Detect which cell encompasses the target text, then output its [x, y] center coordinate. 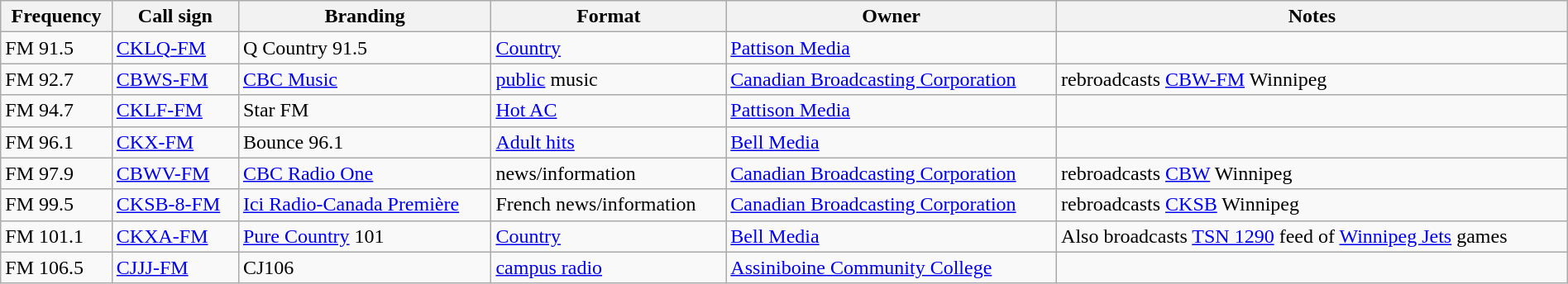
FM 106.5 [56, 267]
CJJJ-FM [175, 267]
CBWS-FM [175, 79]
CJ106 [365, 267]
Owner [892, 17]
Branding [365, 17]
CKXA-FM [175, 236]
Star FM [365, 111]
FM 94.7 [56, 111]
CBC Radio One [365, 173]
FM 92.7 [56, 79]
Notes [1312, 17]
public music [609, 79]
FM 101.1 [56, 236]
rebroadcasts CBW-FM Winnipeg [1312, 79]
Ici Radio-Canada Première [365, 205]
Pure Country 101 [365, 236]
CBWV-FM [175, 173]
CKLQ-FM [175, 48]
Also broadcasts TSN 1290 feed of Winnipeg Jets games [1312, 236]
CKX-FM [175, 142]
Adult hits [609, 142]
CKLF-FM [175, 111]
rebroadcasts CBW Winnipeg [1312, 173]
FM 99.5 [56, 205]
Format [609, 17]
Call sign [175, 17]
CKSB-8-FM [175, 205]
Hot AC [609, 111]
FM 91.5 [56, 48]
campus radio [609, 267]
Bounce 96.1 [365, 142]
FM 96.1 [56, 142]
Q Country 91.5 [365, 48]
news/information [609, 173]
Frequency [56, 17]
rebroadcasts CKSB Winnipeg [1312, 205]
Assiniboine Community College [892, 267]
CBC Music [365, 79]
French news/information [609, 205]
FM 97.9 [56, 173]
